Identify which cell holds the provided text, then report its (X, Y) central coordinate. 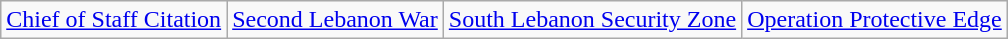
South Lebanon Security Zone (592, 20)
Second Lebanon War (336, 20)
Chief of Staff Citation (114, 20)
Operation Protective Edge (875, 20)
